Capture the cell that displays the provided text and extract its (X, Y) central coordinate. 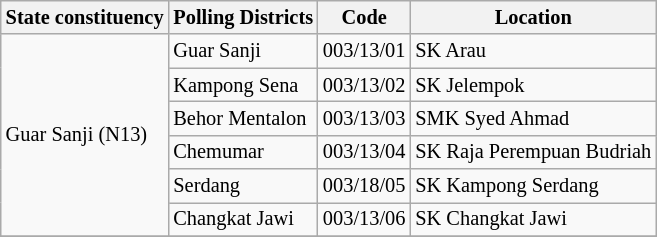
Changkat Jawi (243, 219)
State constituency (85, 17)
SK Kampong Serdang (533, 186)
003/18/05 (364, 186)
Serdang (243, 186)
003/13/06 (364, 219)
SK Jelempok (533, 85)
Code (364, 17)
Guar Sanji (N13) (85, 135)
Location (533, 17)
003/13/01 (364, 51)
SK Arau (533, 51)
Polling Districts (243, 17)
003/13/03 (364, 118)
003/13/04 (364, 152)
Behor Mentalon (243, 118)
003/13/02 (364, 85)
SK Changkat Jawi (533, 219)
Kampong Sena (243, 85)
SK Raja Perempuan Budriah (533, 152)
SMK Syed Ahmad (533, 118)
Guar Sanji (243, 51)
Chemumar (243, 152)
